Output the (x, y) coordinate of the center of the cell containing the given text.  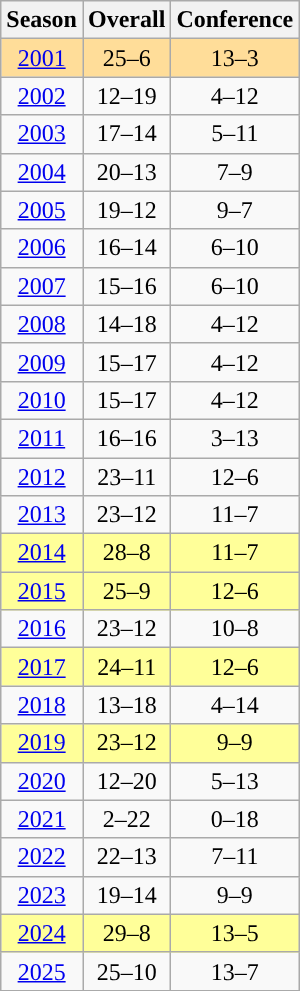
23–11 (126, 477)
2014 (42, 553)
2010 (42, 400)
2–22 (126, 819)
25–10 (126, 971)
17–14 (126, 134)
9–7 (235, 210)
3–13 (235, 438)
20–13 (126, 172)
2017 (42, 667)
4–14 (235, 705)
5–13 (235, 781)
25–9 (126, 591)
13–7 (235, 971)
2005 (42, 210)
7–9 (235, 172)
Conference (235, 20)
28–8 (126, 553)
2020 (42, 781)
16–14 (126, 248)
2011 (42, 438)
2022 (42, 857)
2013 (42, 515)
12–19 (126, 96)
24–11 (126, 667)
7–11 (235, 857)
25–6 (126, 58)
2003 (42, 134)
2024 (42, 933)
19–14 (126, 895)
29–8 (126, 933)
2008 (42, 324)
2019 (42, 743)
5–11 (235, 134)
2002 (42, 96)
19–12 (126, 210)
2021 (42, 819)
2018 (42, 705)
10–8 (235, 629)
14–18 (126, 324)
2001 (42, 58)
2015 (42, 591)
13–3 (235, 58)
Season (42, 20)
13–5 (235, 933)
2006 (42, 248)
2016 (42, 629)
Overall (126, 20)
2004 (42, 172)
2009 (42, 362)
2007 (42, 286)
2025 (42, 971)
12–20 (126, 781)
13–18 (126, 705)
16–16 (126, 438)
2012 (42, 477)
0–18 (235, 819)
2023 (42, 895)
22–13 (126, 857)
15–16 (126, 286)
